From the cell containing the given text, extract its center point as (X, Y) coordinate. 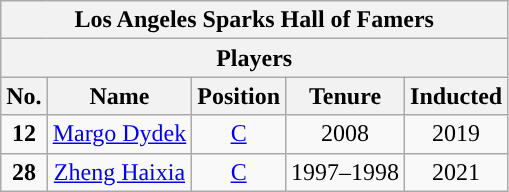
Margo Dydek (120, 134)
2019 (456, 134)
Los Angeles Sparks Hall of Famers (254, 20)
Position (239, 96)
12 (24, 134)
1997–1998 (346, 172)
2021 (456, 172)
Inducted (456, 96)
Tenure (346, 96)
2008 (346, 134)
Players (254, 58)
Name (120, 96)
Zheng Haixia (120, 172)
28 (24, 172)
No. (24, 96)
